Extract the [x, y] coordinate from the center of the cell holding the provided text.  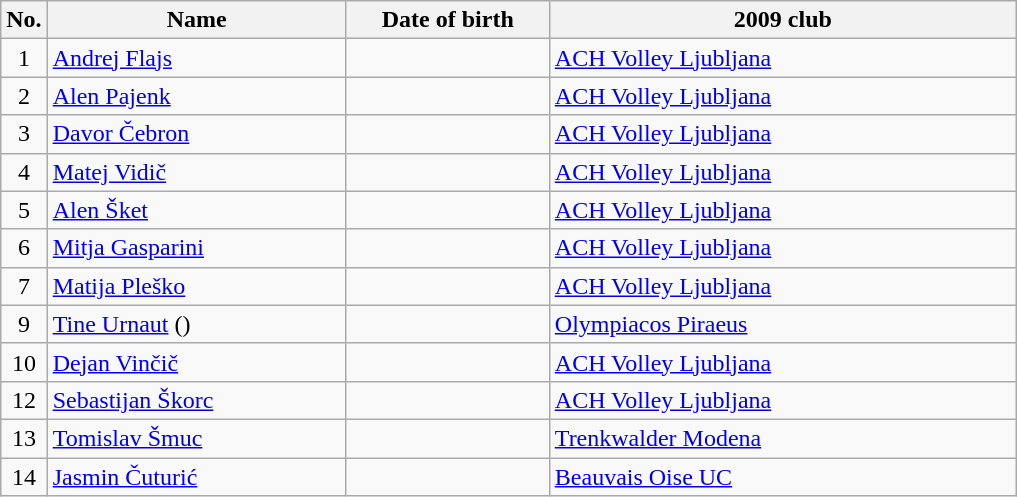
Davor Čebron [196, 134]
Tomislav Šmuc [196, 438]
Matej Vidič [196, 172]
Dejan Vinčič [196, 362]
10 [24, 362]
Alen Pajenk [196, 96]
2 [24, 96]
Tine Urnaut () [196, 324]
4 [24, 172]
Alen Šket [196, 210]
Jasmin Čuturić [196, 477]
13 [24, 438]
Name [196, 20]
Beauvais Oise UC [782, 477]
9 [24, 324]
Andrej Flajs [196, 58]
Matija Pleško [196, 286]
1 [24, 58]
14 [24, 477]
Olympiacos Piraeus [782, 324]
6 [24, 248]
Trenkwalder Modena [782, 438]
7 [24, 286]
12 [24, 400]
5 [24, 210]
Mitja Gasparini [196, 248]
Sebastijan Škorc [196, 400]
Date of birth [448, 20]
2009 club [782, 20]
No. [24, 20]
3 [24, 134]
